Return [x, y] of the center of cell containing provided text 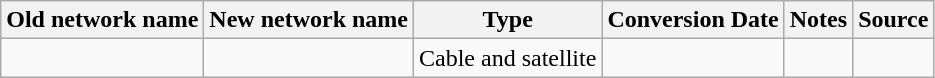
Cable and satellite [508, 58]
New network name [309, 20]
Old network name [102, 20]
Notes [818, 20]
Type [508, 20]
Source [894, 20]
Conversion Date [693, 20]
